Provide the [x, y] coordinate of the cell's center where the given text is located.  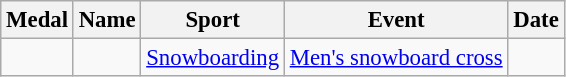
Medal [38, 20]
Name [107, 20]
Snowboarding [212, 58]
Date [536, 20]
Sport [212, 20]
Men's snowboard cross [396, 58]
Event [396, 20]
